Scan for the cell matching the given text and deliver its [X, Y] coordinate at center. 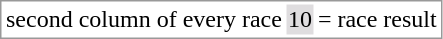
= race result [377, 19]
10 [300, 19]
second column of every race [144, 19]
